Pinpoint the cell where the given text exists, returning its [x, y] midpoint coordinate. 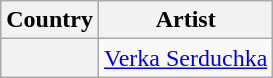
Artist [185, 20]
Verka Serduchka [185, 58]
Country [50, 20]
